Provide the (x, y) coordinate of the cell's center where the given text is located.  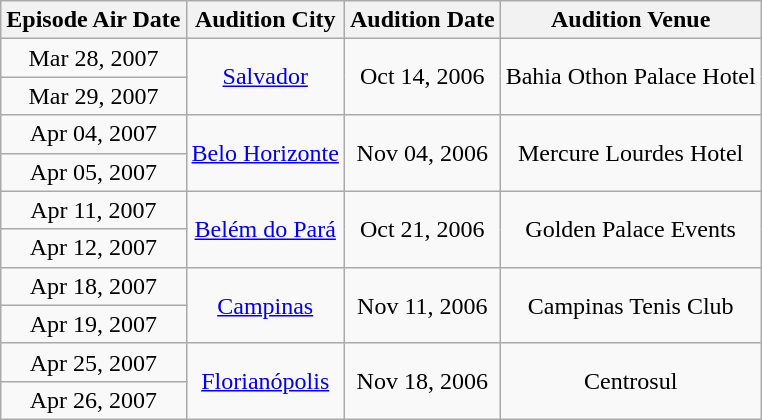
Bahia Othon Palace Hotel (630, 77)
Apr 25, 2007 (94, 362)
Nov 04, 2006 (422, 153)
Apr 04, 2007 (94, 134)
Apr 26, 2007 (94, 400)
Belo Horizonte (265, 153)
Apr 05, 2007 (94, 172)
Apr 18, 2007 (94, 286)
Apr 12, 2007 (94, 248)
Audition Date (422, 20)
Centrosul (630, 381)
Audition City (265, 20)
Episode Air Date (94, 20)
Golden Palace Events (630, 229)
Mercure Lourdes Hotel (630, 153)
Nov 11, 2006 (422, 305)
Belém do Pará (265, 229)
Apr 19, 2007 (94, 324)
Campinas Tenis Club (630, 305)
Apr 11, 2007 (94, 210)
Campinas (265, 305)
Nov 18, 2006 (422, 381)
Oct 21, 2006 (422, 229)
Salvador (265, 77)
Mar 28, 2007 (94, 58)
Oct 14, 2006 (422, 77)
Florianópolis (265, 381)
Mar 29, 2007 (94, 96)
Audition Venue (630, 20)
